Return (x, y) of the center of cell containing provided text 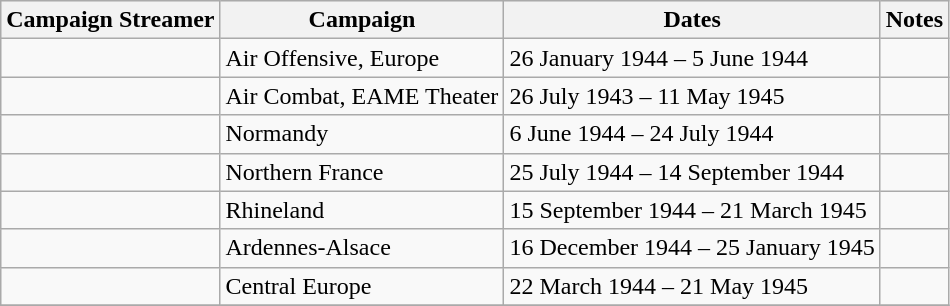
Central Europe (362, 286)
6 June 1944 – 24 July 1944 (692, 134)
16 December 1944 – 25 January 1945 (692, 248)
Campaign (362, 20)
25 July 1944 – 14 September 1944 (692, 172)
22 March 1944 – 21 May 1945 (692, 286)
Air Offensive, Europe (362, 58)
Northern France (362, 172)
26 January 1944 – 5 June 1944 (692, 58)
Dates (692, 20)
15 September 1944 – 21 March 1945 (692, 210)
Rhineland (362, 210)
Ardennes-Alsace (362, 248)
26 July 1943 – 11 May 1945 (692, 96)
Normandy (362, 134)
Air Combat, EAME Theater (362, 96)
Notes (914, 20)
Campaign Streamer (110, 20)
